Return [X, Y] of the center of cell containing provided text 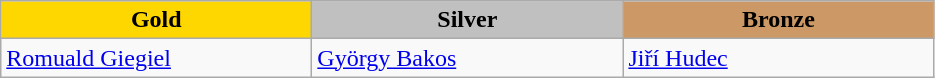
Jiří Hudec [778, 58]
Silver [468, 20]
György Bakos [468, 58]
Bronze [778, 20]
Romuald Giegiel [156, 58]
Gold [156, 20]
